Determine the (x, y) coordinate at the center of the cell enclosing the given text.  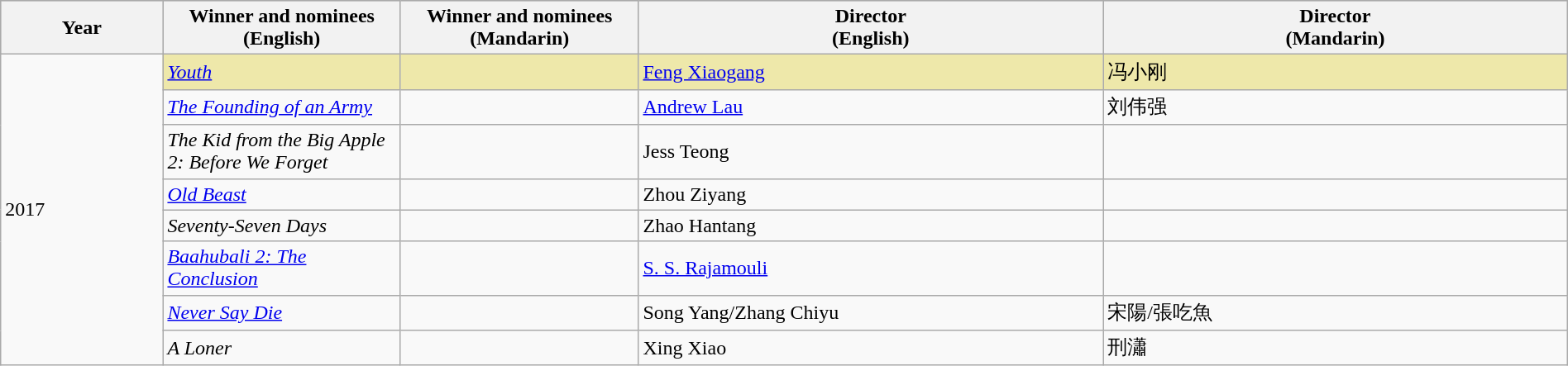
S. S. Rajamouli (871, 268)
刘伟强 (1336, 107)
刑瀟 (1336, 349)
Andrew Lau (871, 107)
Jess Teong (871, 152)
Winner and nominees(English) (282, 28)
Youth (282, 73)
Never Say Die (282, 312)
Winner and nominees(Mandarin) (519, 28)
Zhou Ziyang (871, 194)
Director(English) (871, 28)
Zhao Hantang (871, 226)
Old Beast (282, 194)
Xing Xiao (871, 349)
2017 (82, 210)
冯小刚 (1336, 73)
Song Yang/Zhang Chiyu (871, 312)
宋陽/張吃魚 (1336, 312)
A Loner (282, 349)
The Founding of an Army (282, 107)
Year (82, 28)
Seventy-Seven Days (282, 226)
Director(Mandarin) (1336, 28)
The Kid from the Big Apple 2: Before We Forget (282, 152)
Feng Xiaogang (871, 73)
Baahubali 2: The Conclusion (282, 268)
